Return [x, y] of the center of cell containing provided text 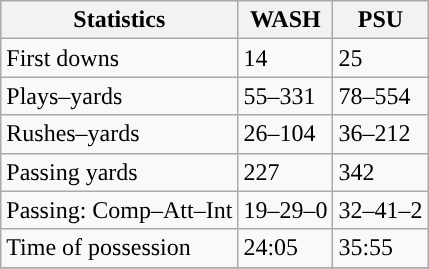
Time of possession [120, 248]
14 [286, 58]
26–104 [286, 134]
32–41–2 [380, 210]
25 [380, 58]
Statistics [120, 20]
Plays–yards [120, 96]
36–212 [380, 134]
First downs [120, 58]
55–331 [286, 96]
227 [286, 172]
Passing: Comp–Att–Int [120, 210]
24:05 [286, 248]
PSU [380, 20]
78–554 [380, 96]
Rushes–yards [120, 134]
Passing yards [120, 172]
342 [380, 172]
WASH [286, 20]
35:55 [380, 248]
19–29–0 [286, 210]
